From the cell containing the given text, extract its center point as (x, y) coordinate. 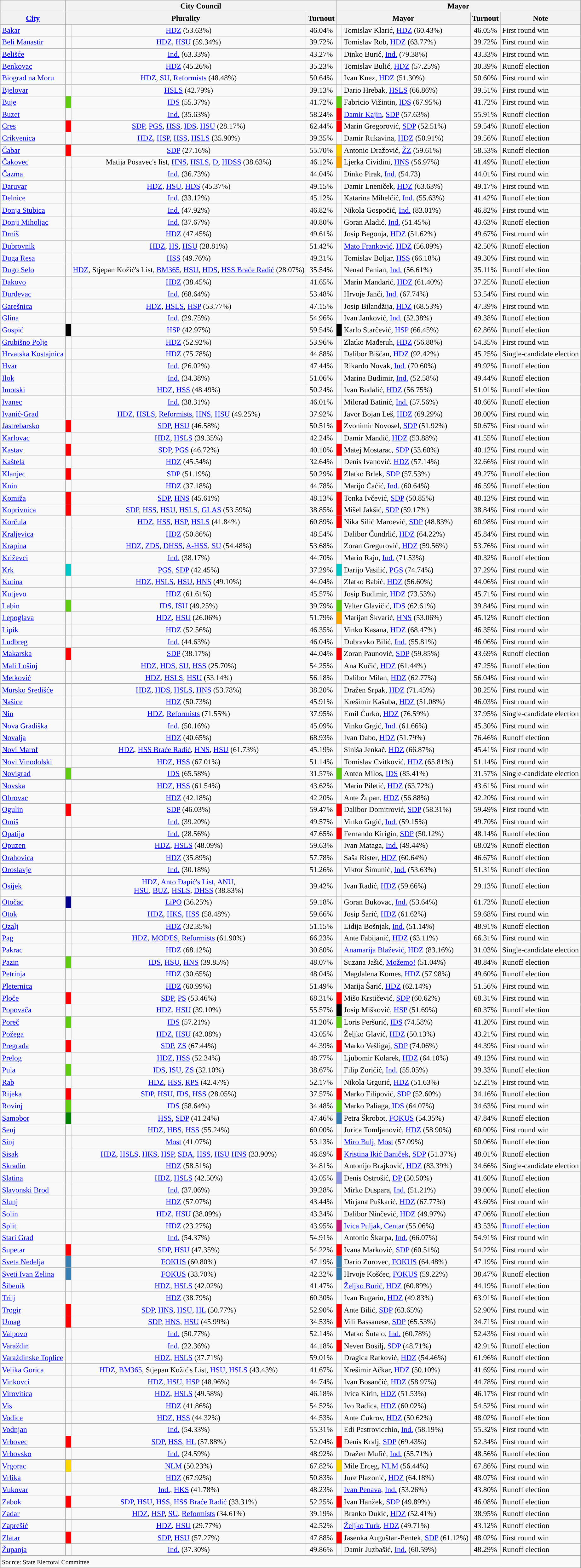
Beli Manastir (33, 42)
Čabar (33, 150)
HDZ, HSS, RPS (42.47%) (189, 1082)
59.01% (321, 1358)
Lidija Bošnjak, Ind. (51.14%) (406, 926)
SDP, PS (53.46%) (189, 998)
Pakrac (33, 950)
Trilj (33, 1298)
34.16% (486, 1094)
43.27% (321, 54)
49.86% (321, 1550)
Siniša Jenkač, HDZ (66.87%) (406, 750)
Vinko Grgić, Ind. (61.66%) (406, 726)
50.60% (486, 78)
44.88% (321, 354)
IDS (57.21%) (189, 1022)
40.12% (486, 450)
Pazin (33, 962)
46.67% (486, 858)
Labin (33, 606)
Ivan Hanžek, SDP (49.89%) (406, 1502)
Makarska (33, 654)
Ind. (38.17%) (189, 558)
41.42% (486, 198)
Ind. (33.12%) (189, 198)
54.35% (486, 342)
48.54% (321, 534)
Tomislav Klarić, HDZ (60.43%) (406, 30)
SDP, HNS (45.61%) (189, 498)
53.48% (321, 294)
Ind. (36.73%) (189, 174)
Magdalena Komes, HDZ (57.98%) (406, 974)
32.64% (321, 462)
Milorad Batinić, Ind. (57.56%) (406, 402)
Krk (33, 570)
59.18% (321, 902)
43.44% (321, 1202)
Gospić (33, 330)
Ivan Penava, Ind. (53.26%) (406, 1490)
Senj (33, 1130)
49.44% (486, 378)
Vinko Kasana, HDZ (68.47%) (406, 630)
Sinj (33, 1142)
Matija Posavec's list, HNS, HSLS, D, HDSS (38.63%) (189, 162)
35.54% (321, 270)
Ind. (39.20%) (189, 822)
Katarina Mihelčić, Ind. (55.63%) (406, 198)
Željko Glavić, HDZ (50.13%) (406, 1034)
HSLS (42.79%) (189, 90)
Otok (33, 914)
Tonka Ivčević, SDP (50.85%) (406, 498)
54.25% (321, 666)
Ivan Radić, HDZ (59.66%) (406, 886)
SDP, HSU (57.27%) (189, 1538)
30.39% (486, 66)
Denis Kralj, SDP (69.43%) (406, 1442)
Benkovac (33, 66)
Vodnjan (33, 1430)
51.31% (486, 870)
52.43% (486, 1334)
Rikardo Novak, Ind. (70.60%) (406, 366)
NLM (50.23%) (189, 1466)
35.23% (321, 66)
HDZ (38.79%) (189, 1298)
Kutina (33, 582)
48.91% (486, 926)
Loris Peršurić, IDS (74.58%) (406, 1022)
Valpovo (33, 1334)
HDZ, HSLS (37.71%) (189, 1358)
55.91% (486, 114)
47.88% (321, 1538)
Skradin (33, 1166)
Ploče (33, 998)
Ind. (50.77%) (189, 1334)
51.06% (321, 378)
Ivan Knez, HDZ (51.30%) (406, 78)
Metković (33, 678)
HDZ (45.54%) (189, 462)
SDP, ZS (67.44%) (189, 1046)
Nika Silić Maroević, SDP (48.83%) (406, 522)
Josip Šarić, HDZ (61.62%) (406, 914)
HDZ, HSS (48.49%) (189, 390)
44.70% (321, 558)
HDZ (52.56%) (189, 630)
Omiš (33, 822)
Ivica Puljak, Centar (55.06%) (406, 1226)
68.02% (486, 846)
Mirjana Puškarić, HDZ (67.77%) (406, 1202)
42.91% (486, 1346)
Jasenka Auguštan-Pentek, SDP (61.12%) (406, 1538)
47.15% (321, 306)
Drniš (33, 234)
41.69% (486, 1370)
Mato Franković, HDZ (56.09%) (406, 246)
Ind. (44.63%) (189, 642)
Ind. (37.30%) (189, 1550)
49.27% (486, 474)
City Council (201, 6)
Solin (33, 1214)
Dinko Burić, Ind. (79.38%) (406, 54)
Note (540, 18)
Emil Ćurko, HDZ (76.59%) (406, 714)
Antonio Dražović, ŽZ (59.61%) (406, 150)
HDZ, HSP, HSS, HSLS (35.90%) (189, 138)
Goran Bukovac, Ind. (53.64%) (406, 902)
43.69% (486, 654)
Jastrebarsko (33, 426)
Daruvar (33, 186)
39.35% (321, 138)
54.96% (321, 318)
Rovinj (33, 1106)
Ind. (47.92%) (189, 210)
Ludbreg (33, 642)
37.25% (486, 282)
38.25% (486, 690)
Delnice (33, 198)
49.30% (486, 258)
Varaždinske Toplice (33, 1358)
Nova Gradiška (33, 726)
39.19% (321, 1514)
Viktor Šimunić, Ind. (53.63%) (406, 870)
Ivan Bosančić, HDZ (58.97%) (406, 1382)
Hrvatska Kostajnica (33, 354)
Ind. (54.37%) (189, 1238)
Rijeka (33, 1094)
42.24% (321, 438)
60.30% (321, 1298)
Vis (33, 1406)
Ana Kučić, HDZ (61.44%) (406, 666)
Imotski (33, 390)
HSS, SDP (41.24%) (189, 1118)
Josip Begonja, HDZ (51.62%) (406, 234)
HDZ (50.86%) (189, 534)
43.60% (486, 1202)
51.01% (486, 390)
66.31% (486, 938)
Zlatko Mađeruh, HDZ (56.88%) (406, 342)
Dalibor Domitrović, SDP (58.31%) (406, 810)
Našice (33, 702)
34.81% (321, 1166)
48.84% (486, 962)
Ind. (37.67%) (189, 222)
Pleternica (33, 986)
Vrlika (33, 1478)
HDZ (61.61%) (189, 594)
Ilok (33, 378)
Hrvoje Janči, Ind. (67.74%) (406, 294)
50.67% (486, 426)
49.67% (486, 234)
32.66% (486, 462)
48.92% (321, 1454)
Cres (33, 126)
Ind. (28.56%) (189, 834)
HDZ (38.45%) (189, 282)
SDP (51.19%) (189, 474)
43.62% (321, 786)
53.13% (321, 1142)
49.31% (321, 258)
Vili Bassanese, SDP (65.53%) (406, 1322)
HDZ, HSU, HDS (45.37%) (189, 186)
Duga Resa (33, 258)
Damir Mandić, HDZ (53.88%) (406, 438)
45.25% (486, 354)
39.33% (486, 1070)
38.00% (486, 414)
52.25% (321, 1502)
Trogir (33, 1310)
Plurality (186, 18)
Dalibor Milan, HDZ (62.77%) (406, 678)
46.59% (486, 486)
Dalibor Bišćan, HDZ (92.42%) (406, 354)
HDZ, MODES, Reformists (61.90%) (189, 938)
60.37% (486, 1010)
Ind. (26.02%) (189, 366)
HDZ, HSLS (42.50%) (189, 1178)
48.23% (321, 1490)
HDZ, Reformists (71.55%) (189, 714)
46.05% (486, 30)
29.13% (486, 886)
Denis Ivanović, HDZ (57.14%) (406, 462)
SDP, HSS, HSU, HSLS, GLAS (53.59%) (189, 510)
FOKUS (60.80%) (189, 1262)
Marina Budimir, Ind. (52.58%) (406, 378)
SDP (38.17%) (189, 654)
Marko Vešligaj, SDP (74.06%) (406, 1046)
31.03% (486, 950)
SDP, HNS, HSU, HL (50.77%) (189, 1310)
Source: State Electoral Committee (290, 1562)
SDP, PGS (46.72%) (189, 450)
42.32% (321, 1274)
HDZ (60.99%) (189, 986)
49.38% (486, 318)
Vinkovci (33, 1382)
Stari Grad (33, 1238)
Jurica Tomljanović, HDZ (58.90%) (406, 1130)
Marko Filipović, SDP (52.60%) (406, 1094)
Novi Vinodolski (33, 762)
Pula (33, 1070)
Zabok (33, 1502)
Javor Bojan Leš, HDZ (69.29%) (406, 414)
Ivo Radica, HDZ (60.02%) (406, 1406)
SDP, HSS, HL (57.88%) (189, 1442)
HDZ, BM365, Stjepan Kožić's List, HSU, HSLS (43.43%) (189, 1370)
40.80% (321, 222)
46.18% (321, 1394)
45.84% (486, 534)
Ljerka Cividini, HNS (56.97%) (406, 162)
55.32% (486, 1430)
48.04% (321, 974)
49.92% (486, 366)
Klanjec (33, 474)
Sveti Ivan Zelina (33, 1274)
58.53% (486, 150)
HSP (42.97%) (189, 330)
41.67% (321, 1370)
Vinko Grgić, Ind. (59.15%) (406, 822)
47.46% (321, 1118)
38.47% (486, 1274)
Dragica Ratković, HDZ (54.46%) (406, 1358)
Anteo Milos, IDS (85.41%) (406, 774)
53.76% (486, 546)
39.79% (321, 606)
43.61% (486, 786)
Oroslavje (33, 870)
Garešnica (33, 306)
Ind. (37.06%) (189, 1190)
Ivan Janković, Ind. (52.38%) (406, 318)
Dražen Mufić, Ind. (55.71%) (406, 1454)
59.66% (321, 914)
Ante Župan, HDZ (56.88%) (406, 798)
34.48% (321, 1106)
Donji Miholjac (33, 222)
Sveta Nedelja (33, 1262)
50.51% (321, 426)
35.11% (486, 270)
53.68% (321, 546)
60.98% (486, 522)
Sisak (33, 1154)
Novska (33, 786)
67.82% (321, 1466)
Županja (33, 1550)
SDP, HSU (46.58%) (189, 426)
47.06% (486, 1214)
Supetar (33, 1250)
HDZ, HSLS, Reformists, HNS, HSU (49.25%) (189, 414)
HDZ (23.27%) (189, 1226)
Kristina Ikić Baniček, SDP (51.37%) (406, 1154)
45.91% (321, 702)
46.12% (321, 162)
45.09% (321, 726)
Crikvenica (33, 138)
Tomislav Bulić, HDZ (57.25%) (406, 66)
Josip Mišković, HSP (51.69%) (406, 1010)
HDZ (47.45%) (189, 234)
Marija Šarić, HDZ (62.14%) (406, 986)
Popovača (33, 1010)
Dario Zurovec, FOKUS (64.48%) (406, 1262)
HDZ, SU, Reformists (48.48%) (189, 78)
46.17% (486, 1394)
Donja Stubica (33, 210)
Slunj (33, 1202)
Matko Šutalo, Ind. (60.78%) (406, 1334)
Ind. (24.59%) (189, 1454)
Zoran Paunović, SDP (59.85%) (406, 654)
HDZ, Anto Đapić's List, ANU,HSU, BUZ, HSLS, DHSS (38.83%) (189, 886)
55.31% (321, 1430)
44.18% (321, 1346)
Miro Bulj, Most (57.09%) (406, 1142)
HDZ, Stjepan Kožić's List, BM365, HSU, HDS, HSS Braće Radić (28.07%) (189, 270)
68.93% (321, 738)
Tomislav Rob, HDZ (63.77%) (406, 42)
38.85% (321, 510)
Mirko Duspara, Ind. (51.21%) (406, 1190)
Valter Glavičić, IDS (62.61%) (406, 606)
SDP, PGS, HSS, IDS, HSU (28.17%) (189, 126)
Mišo Krstičević, SDP (60.62%) (406, 998)
Bakar (33, 30)
Umag (33, 1322)
53.54% (486, 294)
44.19% (486, 1286)
Antonijo Brajković, HDZ (83.39%) (406, 1166)
Hrvoje Košćec, FOKUS (59.22%) (406, 1274)
Željko Turk, HDZ (49.71%) (406, 1526)
HDZ, HSS, HSP, HSLS (41.84%) (189, 522)
52.21% (486, 1082)
Petrinja (33, 974)
37.57% (321, 1094)
HDZ, HSS Braće Radić, HNS, HSU (61.73%) (189, 750)
Tomislav Boljar, HSS (66.18%) (406, 258)
48.14% (486, 834)
Saša Rister, HDZ (60.64%) (406, 858)
44.74% (321, 1382)
47.25% (486, 666)
49.60% (486, 974)
44.06% (486, 582)
HDZ (30.65%) (189, 974)
51.26% (321, 870)
Slavonski Brod (33, 1190)
66.23% (321, 938)
Most (41.07%) (189, 1142)
Krešimir Kašuba, HDZ (51.08%) (406, 702)
HDZ, HSU (42.08%) (189, 1034)
HDZ, HSS (52.34%) (189, 1058)
HDZ, HSU (39.10%) (189, 1010)
46.01% (321, 402)
Belišće (33, 54)
47.44% (321, 366)
Novalja (33, 738)
Šibenik (33, 1286)
50.29% (321, 474)
IDS (65.58%) (189, 774)
43.21% (486, 1034)
SDP, HSU (47.35%) (189, 1250)
Rab (33, 1082)
HDZ, HSS (44.32%) (189, 1418)
51.49% (321, 986)
52.04% (321, 1442)
Mali Lošinj (33, 666)
37.92% (321, 414)
Poreč (33, 1022)
HDZ, HSU (29.77%) (189, 1526)
60.89% (321, 522)
Denis Ostrošić, DP (50.50%) (406, 1178)
Ind. (35.63%) (189, 114)
Ante Bilić, SDP (63.65%) (406, 1310)
HDZ (42.18%) (189, 798)
43.12% (486, 1526)
47.84% (486, 1118)
Osijek (33, 886)
HDZ, HSU (38.09%) (189, 1214)
61.73% (486, 902)
Krapina (33, 546)
51.42% (321, 246)
41.49% (486, 162)
Varaždin (33, 1346)
Kastav (33, 450)
Filip Zoričić, Ind. (55.05%) (406, 1070)
PGS, SDP (42.45%) (189, 570)
Damir Kajin, SDP (57.63%) (406, 114)
Ivanec (33, 402)
HDZ (58.51%) (189, 1166)
50.64% (321, 78)
HDZ (32.35%) (189, 926)
56.04% (486, 678)
47.39% (486, 306)
Karlovac (33, 438)
41.55% (486, 438)
SDP (27.16%) (189, 150)
HDZ (37.18%) (189, 486)
HDZ, HSLS, HSU (53.14%) (189, 678)
Kraljevica (33, 534)
HDZ, HSLS (48.09%) (189, 846)
HDZ (67.92%) (189, 1478)
Zvonimir Novosel, SDP (51.92%) (406, 426)
Dugo Selo (33, 270)
Samobor (33, 1118)
41.65% (321, 282)
Zadar (33, 1514)
HDZ, HSLS (39.35%) (189, 438)
Ind., HKS (41.78%) (189, 1490)
46.08% (486, 1502)
HDZ, HDS, SU, HSS (25.70%) (189, 666)
46.06% (486, 642)
Ivan Mataga, Ind. (49.44%) (406, 846)
45.71% (486, 594)
49.70% (486, 822)
34.63% (486, 1106)
HDZ (68.12%) (189, 950)
Opatija (33, 834)
HDZ, HDS, HSLS, HNS (53.78%) (189, 690)
48.56% (486, 1454)
Nenad Panian, Ind. (56.61%) (406, 270)
HDZ (52.92%) (189, 342)
HDZ, HSLS, HSU, HNS (49.10%) (189, 582)
Marin Piletić, HDZ (63.72%) (406, 786)
45.30% (486, 726)
43.95% (321, 1226)
Ivan Budalić, HDZ (56.75%) (406, 390)
Ogulin (33, 810)
Pregrada (33, 1046)
Mursko Središće (33, 690)
61.96% (486, 1358)
56.18% (321, 678)
HDZ, HS, HSU (28.81%) (189, 246)
Dubrovnik (33, 246)
Ante Fabijanić, HDZ (63.11%) (406, 938)
Krešimir Ačkar, HDZ (50.10%) (406, 1370)
Karlo Starčević, HSP (66.45%) (406, 330)
Nikola Grgurić, HDZ (51.63%) (406, 1082)
Vodice (33, 1418)
Mile Erceg, NLM (56.44%) (406, 1466)
Fabricio Vižintin, IDS (67.95%) (406, 102)
Split (33, 1226)
Ind. (68.64%) (189, 294)
Ind. (38.31%) (189, 402)
IDS, ISU (49.25%) (189, 606)
Ivan Dabo, HDZ (51.79%) (406, 738)
Marijan Škvarić, HNS (53.06%) (406, 618)
Ind. (29.75%) (189, 318)
49.13% (486, 1058)
Jure Plazonić, HDZ (64.18%) (406, 1478)
48.77% (321, 1058)
47.65% (321, 834)
Pag (33, 938)
Branko Dukić, HDZ (52.41%) (406, 1514)
52.14% (321, 1334)
HDZ, HSP, SU, Reformists (34.61%) (189, 1514)
43.33% (486, 54)
40.66% (486, 402)
Josip Bilandžija, HDZ (68.53%) (406, 306)
Hvar (33, 366)
Čazma (33, 174)
Grubišno Polje (33, 342)
HDZ (57.07%) (189, 1202)
45.19% (321, 750)
Čakovec (33, 162)
HDZ, ZDS, DHSS, A-HSS, SU (54.48%) (189, 546)
Dalibor Čundrlić, HDZ (64.22%) (406, 534)
Anamarija Blažević, HDZ (83.16%) (406, 950)
Velika Gorica (33, 1370)
Đakovo (33, 282)
45.41% (486, 750)
Ivana Marković, SDP (60.51%) (406, 1250)
40.10% (321, 450)
51.79% (321, 618)
Vrgorac (33, 1466)
76.46% (486, 738)
Suzana Jašić, Možemo! (51.04%) (406, 962)
HDZ, HSS (67.01%) (189, 762)
FOKUS (33.70%) (189, 1274)
HDZ (40.65%) (189, 738)
Zaprešić (33, 1526)
Ljubomir Kolarek, HDZ (64.10%) (406, 1058)
HDZ, HSLS (42.02%) (189, 1286)
SDP (46.03%) (189, 810)
Zlatko Brlek, SDP (57.53%) (406, 474)
Ozalj (33, 926)
City (33, 18)
Neven Bosilj, SDP (48.71%) (406, 1346)
Ivica Kirin, HDZ (51.53%) (406, 1394)
52.34% (486, 1442)
34.66% (486, 1166)
Vrbovec (33, 1442)
Damir Rukavina, HDZ (50.91%) (406, 138)
HDZ (35.89%) (189, 858)
39.00% (486, 1190)
Dražen Srpak, HDZ (71.45%) (406, 690)
49.15% (321, 186)
Željko Burić, HDZ (60.89%) (406, 1286)
SDP, HNS, HSU (45.99%) (189, 1322)
HDZ, HSU, HSP (48.96%) (189, 1382)
IDS, ISU, ZS (32.10%) (189, 1070)
39.42% (321, 886)
42.52% (321, 1526)
Edi Pastrovicchio, Ind. (58.19%) (406, 1430)
46.03% (486, 702)
45.57% (321, 594)
48.29% (486, 1550)
Slatina (33, 1178)
Đurđevac (33, 294)
55.70% (321, 150)
39.51% (486, 90)
Zlatar (33, 1538)
53.96% (321, 342)
IDS (55.37%) (189, 102)
62.44% (321, 126)
Marin Gregorović, SDP (52.51%) (406, 126)
LiPO (36.25%) (189, 902)
HDZ (50.73%) (189, 702)
Nin (33, 714)
Orahovica (33, 858)
Damir Juzbašić, Ind. (60.59%) (406, 1550)
Goran Aladić, Ind. (51.45%) (406, 222)
Virovitica (33, 1394)
55.57% (321, 1010)
43.34% (321, 1214)
Dario Hrebak, HSLS (66.86%) (406, 90)
Križevci (33, 558)
44.01% (486, 174)
Zoran Gregurović, HDZ (59.56%) (406, 546)
Fernando Kirigin, SDP (50.12%) (406, 834)
49.17% (486, 186)
Lepoglava (33, 618)
Marko Paliaga, IDS (64.07%) (406, 1106)
39.28% (321, 1190)
50.06% (486, 1142)
Josip Budimir, HDZ (73.53%) (406, 594)
Vrbovsko (33, 1454)
Ind. (63.33%) (189, 54)
62.86% (486, 330)
49.61% (321, 234)
Knin (33, 486)
43.53% (486, 1226)
Lipik (33, 630)
34.71% (486, 1322)
HDZ, HSLS (49.58%) (189, 1394)
Prelog (33, 1058)
Matej Mostarac, SDP (53.60%) (406, 450)
43.80% (486, 1490)
Otočac (33, 902)
HDZ (53.63%) (189, 30)
Kaštela (33, 462)
HDZ (45.26%) (189, 66)
43.63% (486, 222)
HDZ, HSU (26.06%) (189, 618)
Ind. (30.18%) (189, 870)
39.84% (486, 606)
IDS (58.64%) (189, 1106)
HDZ, HSLS, HKS, HSP, SDA, HSS, HSU HNS (33.90%) (189, 1154)
67.86% (486, 1466)
Opuzen (33, 846)
Kutjevo (33, 594)
HDZ, HSLS, HSP (53.77%) (189, 306)
Bjelovar (33, 90)
HDZ, HBS, HSS (55.24%) (189, 1130)
HDZ, HSU (59.34%) (189, 42)
50.83% (321, 1478)
HDZ, HKS, HSS (58.48%) (189, 914)
44.53% (321, 1418)
42.50% (486, 246)
Antonio Škarpa, Ind. (66.07%) (406, 1238)
38.95% (486, 1514)
59.63% (321, 846)
Nikola Gospočić, Ind. (83.01%) (406, 210)
39.56% (486, 138)
Koprivnica (33, 510)
SDP, HSU, IDS, HSS (28.05%) (189, 1094)
Darijo Vasilić, PGS (74.74%) (406, 570)
58.24% (321, 114)
Korčula (33, 522)
Mario Rajn, Ind. (71.53%) (406, 558)
Dubravko Bilić, Ind. (55.81%) (406, 642)
38.20% (321, 690)
51.56% (486, 986)
41.47% (321, 1286)
Ind. (34.38%) (189, 378)
Požega (33, 1034)
Damir Lneniček, HDZ (63.63%) (406, 186)
Tomislav Cvitković, HDZ (65.81%) (406, 762)
52.17% (321, 1082)
38.67% (321, 1070)
48.01% (486, 1154)
Ivan Bugarin, HDZ (49.83%) (406, 1298)
63.91% (486, 1298)
59.49% (486, 810)
IDS, HSU, HNS (39.85%) (189, 962)
Mišel Jakšić, SDP (59.17%) (406, 510)
Biograd na Moru (33, 78)
38.84% (486, 510)
HSS (49.76%) (189, 258)
30.80% (321, 950)
Petra Škrobot, FOKUS (54.35%) (406, 1118)
49.57% (321, 822)
59.68% (486, 914)
Novi Marof (33, 750)
HDZ (75.78%) (189, 354)
Komiža (33, 498)
Dinko Pirak, Ind. (54.73) (406, 174)
50.24% (321, 390)
46.89% (321, 1154)
Zlatko Babić, HDZ (56.60%) (406, 582)
Ind. (50.16%) (189, 726)
Marijo Ćaćić, Ind. (60.64%) (406, 486)
Novigrad (33, 774)
Ind. (22.36%) (189, 1346)
41.60% (486, 1178)
HDZ, HSS (61.54%) (189, 786)
HDZ (41.86%) (189, 1406)
Buje (33, 102)
Ivanić-Grad (33, 414)
Glina (33, 318)
Buzet (33, 114)
Dalibor Ninčević, HDZ (49.97%) (406, 1214)
39.13% (321, 90)
34.53% (321, 1322)
51.15% (321, 926)
57.78% (321, 858)
Obrovac (33, 798)
Marin Mandarić, HDZ (61.40%) (406, 282)
Ante Cukrov, HDZ (50.62%) (406, 1418)
Ind. (54.33%) (189, 1430)
59.47% (321, 810)
SDP, HSU, HSS, HSS Braće Radić (33.31%) (189, 1502)
40.32% (486, 558)
Vukovar (33, 1490)
